Extract the (X, Y) coordinate from the center of the cell holding the provided text.  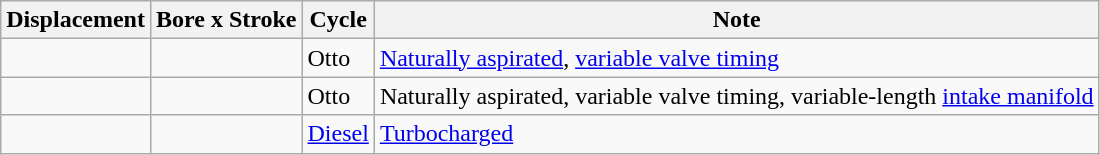
Note (736, 20)
Displacement (76, 20)
Cycle (338, 20)
Naturally aspirated, variable valve timing (736, 58)
Turbocharged (736, 134)
Naturally aspirated, variable valve timing, variable-length intake manifold (736, 96)
Diesel (338, 134)
Bore x Stroke (226, 20)
